Locate the cell with the specified text and output its (x, y) center coordinate. 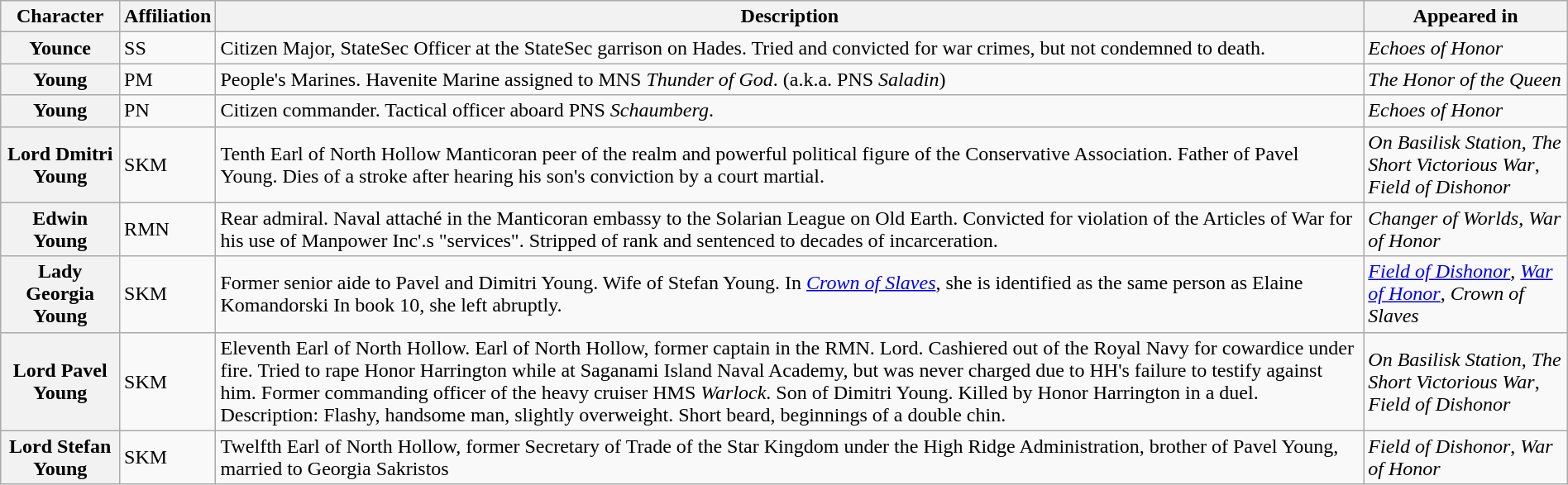
Citizen Major, StateSec Officer at the StateSec garrison on Hades. Tried and convicted for war crimes, but not condemned to death. (790, 48)
SS (168, 48)
Field of Dishonor, War of Honor, Crown of Slaves (1465, 294)
Lord Dmitri Young (60, 164)
Appeared in (1465, 17)
PM (168, 79)
PN (168, 111)
Description (790, 17)
Lady Georgia Young (60, 294)
Field of Dishonor, War of Honor (1465, 458)
RMN (168, 230)
People's Marines. Havenite Marine assigned to MNS Thunder of God. (a.k.a. PNS Saladin) (790, 79)
Younce (60, 48)
Affiliation (168, 17)
Character (60, 17)
Edwin Young (60, 230)
Citizen commander. Tactical officer aboard PNS Schaumberg. (790, 111)
Lord Pavel Young (60, 382)
The Honor of the Queen (1465, 79)
Changer of Worlds, War of Honor (1465, 230)
Lord Stefan Young (60, 458)
